Return [x, y] of the center of cell containing provided text 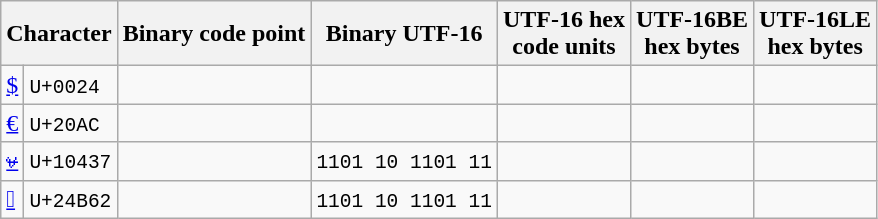
$ [12, 85]
U+10437 [70, 161]
U+0024 [70, 85]
𐐷 [12, 161]
UTF-16BEhex bytes [692, 34]
€ [12, 123]
𤭢 [12, 199]
Binary code point [214, 34]
UTF-16LEhex bytes [816, 34]
UTF-16 hexcode units [564, 34]
U+20AC [70, 123]
Binary UTF-16 [404, 34]
U+24B62 [70, 199]
Character [59, 34]
